For the text-containing cell, return its midpoint in [x, y] coordinate format. 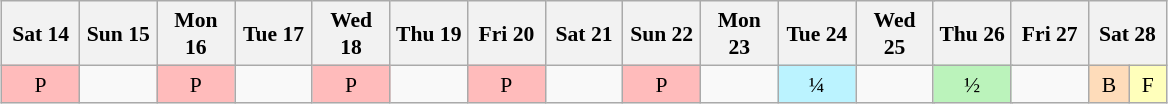
Sun 22 [662, 33]
Sat 21 [584, 33]
Mon 23 [739, 33]
Thu 26 [972, 33]
Wed 25 [895, 33]
F [1148, 84]
Wed 18 [351, 33]
Sat 28 [1128, 33]
½ [972, 84]
Fri 27 [1050, 33]
Sun 15 [118, 33]
Thu 19 [429, 33]
Sat 14 [41, 33]
Fri 20 [507, 33]
Tue 17 [274, 33]
Tue 24 [817, 33]
Mon 16 [196, 33]
¼ [817, 84]
B [1110, 84]
